Find where the given text appears and provide that cell's center as (X, Y) coordinate. 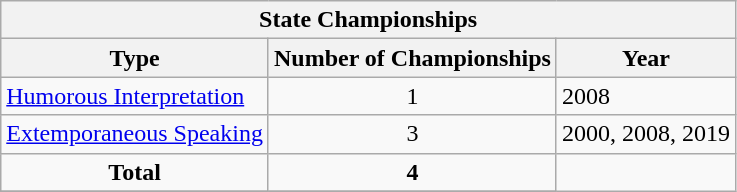
Total (135, 172)
Humorous Interpretation (135, 96)
Number of Championships (412, 58)
Type (135, 58)
4 (412, 172)
2008 (646, 96)
1 (412, 96)
2000, 2008, 2019 (646, 134)
Extemporaneous Speaking (135, 134)
Year (646, 58)
3 (412, 134)
State Championships (368, 20)
